Locate the cell with the specified text and output its (x, y) center coordinate. 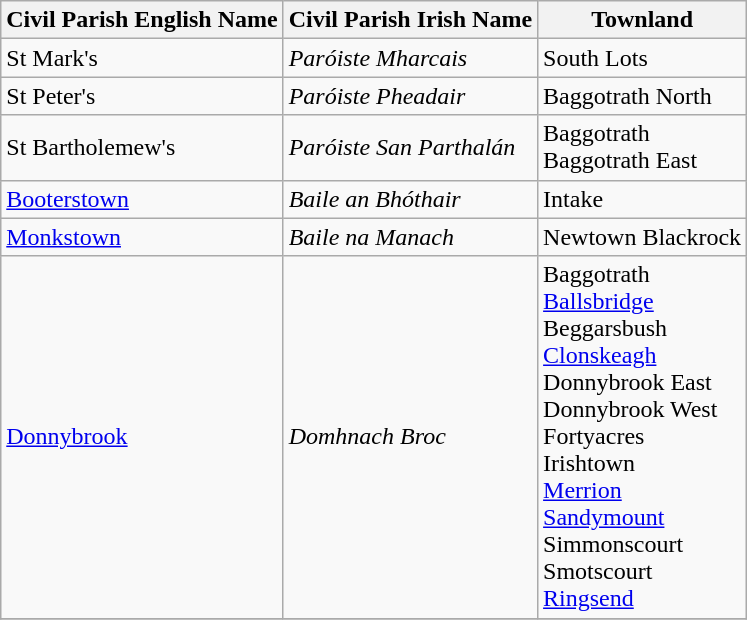
Paróiste Pheadair (410, 96)
Booterstown (142, 199)
Civil Parish Irish Name (410, 20)
Newtown Blackrock (642, 237)
Baggotrath North (642, 96)
Donnybrook (142, 437)
Townland (642, 20)
Intake (642, 199)
South Lots (642, 58)
Baile an Bhóthair (410, 199)
Baile na Manach (410, 237)
Civil Parish English Name (142, 20)
BaggotrathBallsbridgeBeggarsbushClonskeaghDonnybrook EastDonnybrook WestFortyacresIrishtownMerrionSandymountSimmonscourtSmotscourtRingsend (642, 437)
Monkstown (142, 237)
St Peter's (142, 96)
St Mark's (142, 58)
Domhnach Broc (410, 437)
BaggotrathBaggotrath East (642, 148)
Paróiste Mharcais (410, 58)
St Bartholemew's (142, 148)
Paróiste San Parthalán (410, 148)
